Return the [X, Y] coordinate for the center point of the cell that contains the specified text.  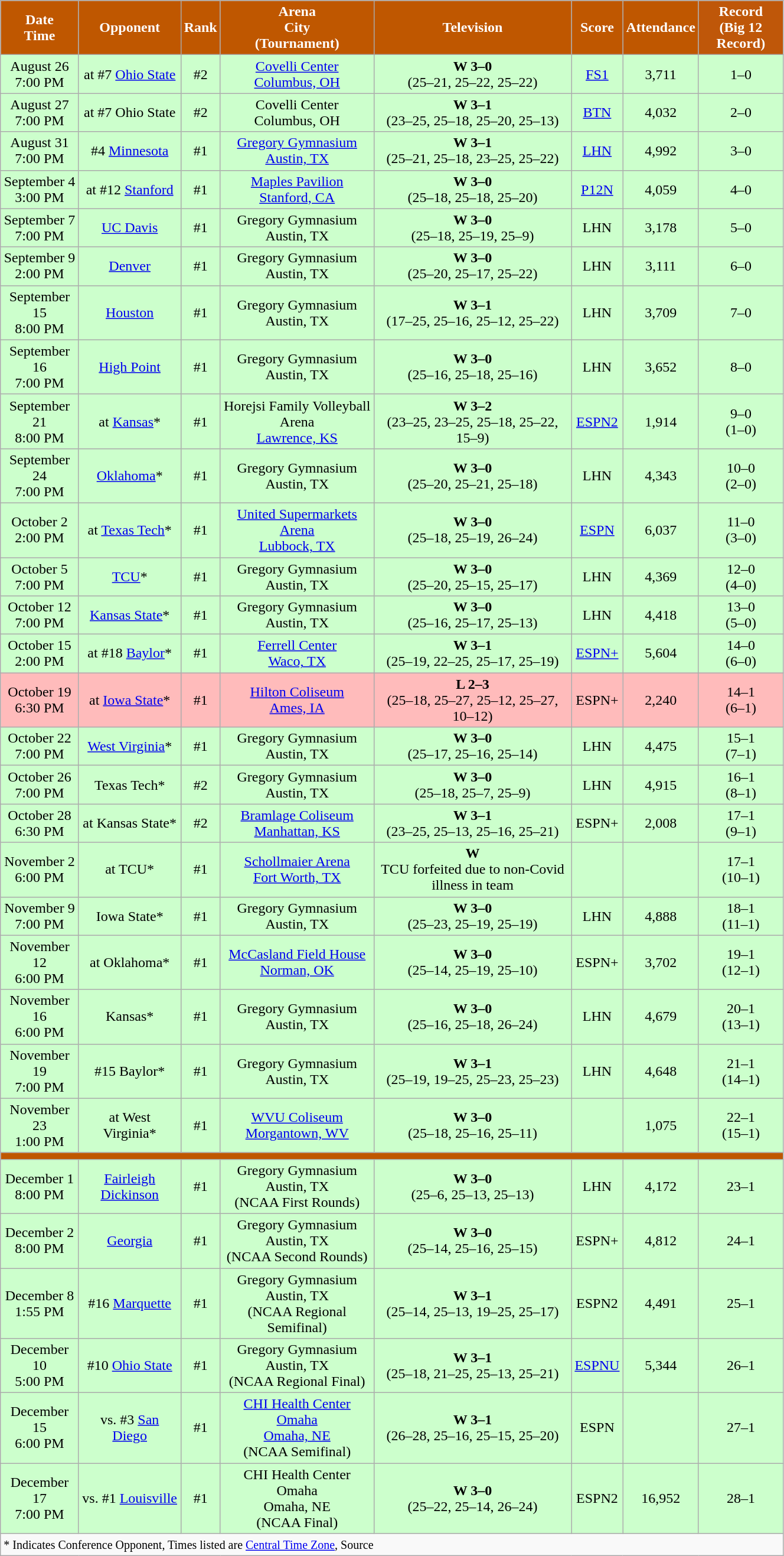
4,475 [661, 747]
W 3–0(25–6, 25–13, 25–13) [472, 1186]
2,240 [661, 700]
23–1 [740, 1186]
4,343 [661, 476]
5,604 [661, 653]
at TCU* [130, 870]
12–0(4–0) [740, 577]
4,888 [661, 916]
W 3–1(25–18, 21–25, 25–13, 25–21) [472, 1366]
DateTime [40, 28]
20–1(13–1) [740, 1017]
9–0(1–0) [740, 421]
3,652 [661, 367]
W 3–0(25–18, 25–18, 25–20) [472, 189]
4–0 [740, 189]
3,702 [661, 962]
September 43:00 PM [40, 189]
October 152:00 PM [40, 653]
W 3–1(25–21, 25–18, 23–25, 25–22) [472, 151]
West Virginia* [130, 747]
4,418 [661, 616]
Gregory GymnasiumAustin, TX(NCAA First Rounds) [297, 1186]
United Supermarkets ArenaLubbock, TX [297, 530]
P12N [597, 189]
December 105:00 PM [40, 1366]
November 231:00 PM [40, 1125]
W 3–0(25–18, 25–7, 25–9) [472, 784]
3,711 [661, 74]
W 3–0(25–20, 25–17, 25–22) [472, 266]
Gregory GymnasiumAustin, TX(NCAA Second Rounds) [297, 1241]
September 92:00 PM [40, 266]
W 3–1(25–14, 25–13, 19–25, 25–17) [472, 1303]
W 3–0(25–18, 25–19, 26–24) [472, 530]
W 3–0(25–16, 25–18, 26–24) [472, 1017]
W 3–0(25–14, 25–16, 25–15) [472, 1241]
W 3–0(25–21, 25–22, 25–22) [472, 74]
W 3–0(25–18, 25–16, 25–11) [472, 1125]
at Oklahoma* [130, 962]
W 3–0(25–17, 25–16, 25–14) [472, 747]
W 3–0(25–18, 25–19, 25–9) [472, 228]
at West Virginia* [130, 1125]
December 81:55 PM [40, 1303]
4,172 [661, 1186]
November 166:00 PM [40, 1017]
#10 Ohio State [130, 1366]
Georgia [130, 1241]
W 3–1(23–25, 25–18, 25–20, 25–13) [472, 112]
WVU ColiseumMorgantown, WV [297, 1125]
21–1(14–1) [740, 1071]
ESPNU [597, 1366]
2,008 [661, 823]
Gregory GymnasiumAustin, TX(NCAA Regional Final) [297, 1366]
Score [597, 28]
3–0 [740, 151]
August 267:00 PM [40, 74]
W 3–0(25–20, 25–21, 25–18) [472, 476]
Rank [201, 28]
CHI Health Center OmahaOmaha, NE(NCAA Semifinal) [297, 1428]
Bramlage ColiseumManhattan, KS [297, 823]
4,992 [661, 151]
8–0 [740, 367]
28–1 [740, 1498]
* Indicates Conference Opponent, Times listed are Central Time Zone, Source [392, 1545]
4,059 [661, 189]
September 77:00 PM [40, 228]
W 3–1(25–19, 19–25, 25–23, 25–23) [472, 1071]
vs. #1 Louisville [130, 1498]
W 3–0(25–14, 25–19, 25–10) [472, 962]
10–0(2–0) [740, 476]
UC Davis [130, 228]
August 277:00 PM [40, 112]
Maples PavilionStanford, CA [297, 189]
October 286:30 PM [40, 823]
October 267:00 PM [40, 784]
17–1(9–1) [740, 823]
Horejsi Family Volleyball ArenaLawrence, KS [297, 421]
October 57:00 PM [40, 577]
3,178 [661, 228]
14–1(6–1) [740, 700]
Television [472, 28]
1–0 [740, 74]
7–0 [740, 312]
Ferrell CenterWaco, TX [297, 653]
W 3–0(25–16, 25–18, 25–16) [472, 367]
October 127:00 PM [40, 616]
at #12 Stanford [130, 189]
4,812 [661, 1241]
ArenaCity(Tournament) [297, 28]
6–0 [740, 266]
November 26:00 PM [40, 870]
November 126:00 PM [40, 962]
4,032 [661, 112]
16,952 [661, 1498]
W 3–0(25–20, 25–15, 25–17) [472, 577]
4,369 [661, 577]
at Iowa State* [130, 700]
5,344 [661, 1366]
W 3–0(25–22, 25–14, 26–24) [472, 1498]
at Kansas* [130, 421]
W 3–0(25–23, 25–19, 25–19) [472, 916]
W 3–2(23–25, 23–25, 25–18, 25–22, 15–9) [472, 421]
FS1 [597, 74]
11–0(3–0) [740, 530]
1,914 [661, 421]
W 3–1(17–25, 25–16, 25–12, 25–22) [472, 312]
16–1(8–1) [740, 784]
September 167:00 PM [40, 367]
27–1 [740, 1428]
19–1(12–1) [740, 962]
15–1(7–1) [740, 747]
October 22:00 PM [40, 530]
3,709 [661, 312]
W 3–1(26–28, 25–16, 25–15, 25–20) [472, 1428]
26–1 [740, 1366]
W 3–0(25–16, 25–17, 25–13) [472, 616]
Kansas* [130, 1017]
3,111 [661, 266]
14–0(6–0) [740, 653]
September 247:00 PM [40, 476]
McCasland Field HouseNorman, OK [297, 962]
December 177:00 PM [40, 1498]
at Kansas State* [130, 823]
Oklahoma* [130, 476]
4,679 [661, 1017]
Houston [130, 312]
Texas Tech* [130, 784]
October 227:00 PM [40, 747]
Hilton ColiseumAmes, IA [297, 700]
November 197:00 PM [40, 1071]
High Point [130, 367]
25–1 [740, 1303]
24–1 [740, 1241]
November 97:00 PM [40, 916]
September 158:00 PM [40, 312]
4,491 [661, 1303]
CHI Health Center OmahaOmaha, NE(NCAA Final) [297, 1498]
22–1(15–1) [740, 1125]
4,915 [661, 784]
BTN [597, 112]
Attendance [661, 28]
13–0(5–0) [740, 616]
#16 Marquette [130, 1303]
Record(Big 12 Record) [740, 28]
17–1(10–1) [740, 870]
August 317:00 PM [40, 151]
Fairleigh Dickinson [130, 1186]
W 3–1(23–25, 25–13, 25–16, 25–21) [472, 823]
5–0 [740, 228]
#15 Baylor* [130, 1071]
vs. #3 San Diego [130, 1428]
December 28:00 PM [40, 1241]
6,037 [661, 530]
December 18:00 PM [40, 1186]
Denver [130, 266]
Opponent [130, 28]
at #18 Baylor* [130, 653]
TCU* [130, 577]
1,075 [661, 1125]
Schollmaier ArenaFort Worth, TX [297, 870]
4,648 [661, 1071]
October 196:30 PM [40, 700]
18–1(11–1) [740, 916]
Gregory GymnasiumAustin, TX(NCAA Regional Semifinal) [297, 1303]
L 2–3(25–18, 25–27, 25–12, 25–27, 10–12) [472, 700]
Iowa State* [130, 916]
WTCU forfeited due to non-Covid illness in team [472, 870]
2–0 [740, 112]
Kansas State* [130, 616]
December 156:00 PM [40, 1428]
at Texas Tech* [130, 530]
September 218:00 PM [40, 421]
#4 Minnesota [130, 151]
W 3–1(25–19, 22–25, 25–17, 25–19) [472, 653]
